Output the [X, Y] coordinate of the center of the cell containing the given text.  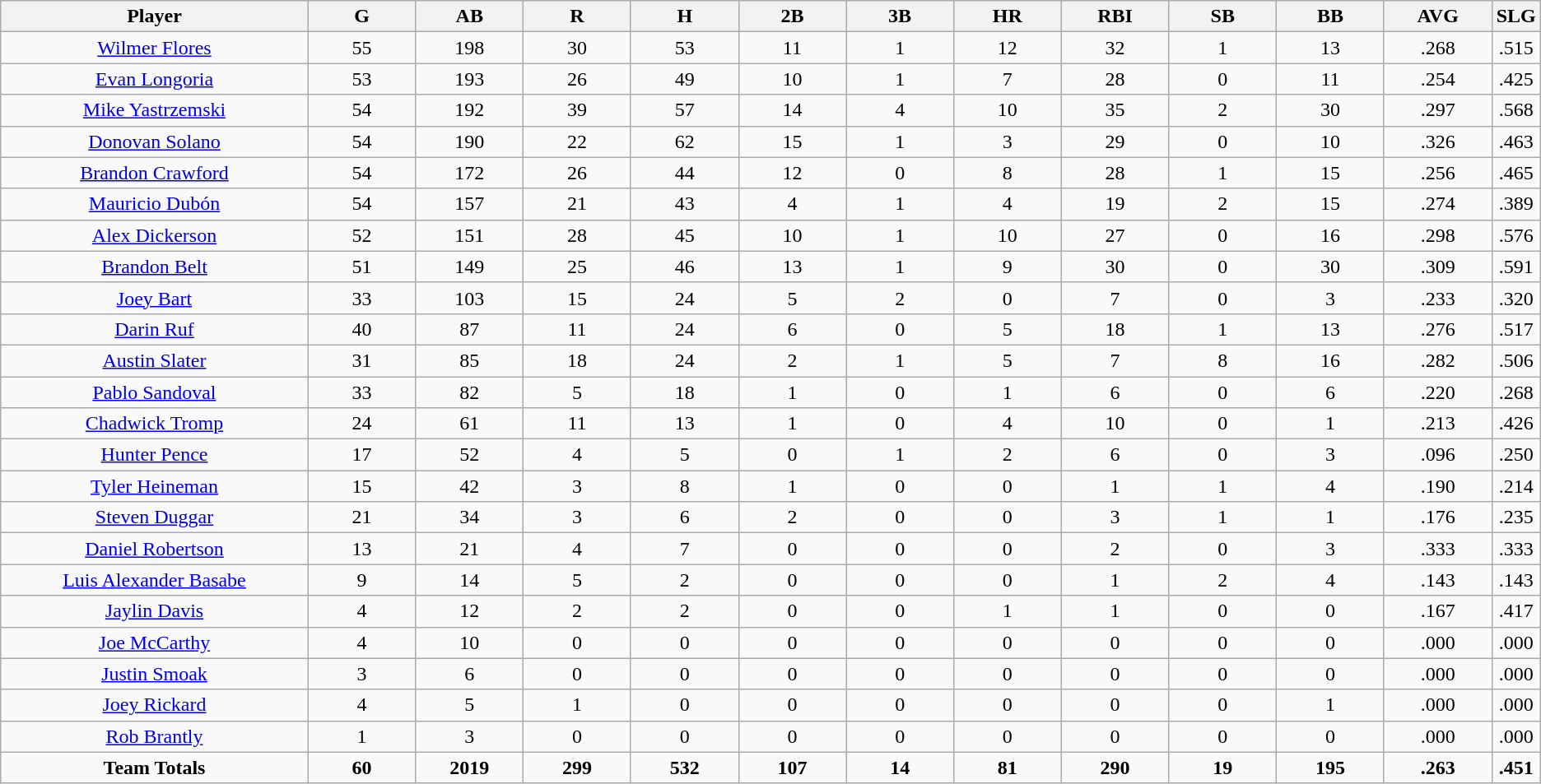
62 [685, 141]
27 [1115, 235]
.463 [1516, 141]
149 [469, 267]
290 [1115, 768]
.517 [1516, 329]
.276 [1437, 329]
195 [1330, 768]
SLG [1516, 16]
.213 [1437, 424]
17 [362, 455]
.465 [1516, 173]
.220 [1437, 392]
HR [1008, 16]
.282 [1437, 360]
190 [469, 141]
157 [469, 204]
.506 [1516, 360]
82 [469, 392]
BB [1330, 16]
H [685, 16]
.167 [1437, 611]
40 [362, 329]
192 [469, 110]
198 [469, 48]
R [578, 16]
Rob Brantly [155, 736]
Steven Duggar [155, 517]
2019 [469, 768]
.254 [1437, 79]
Donovan Solano [155, 141]
151 [469, 235]
.309 [1437, 267]
Brandon Crawford [155, 173]
.263 [1437, 768]
G [362, 16]
Evan Longoria [155, 79]
SB [1223, 16]
45 [685, 235]
Mauricio Dubón [155, 204]
Justin Smoak [155, 674]
.591 [1516, 267]
.326 [1437, 141]
Brandon Belt [155, 267]
Hunter Pence [155, 455]
.096 [1437, 455]
Chadwick Tromp [155, 424]
2B [792, 16]
81 [1008, 768]
RBI [1115, 16]
.320 [1516, 298]
44 [685, 173]
.176 [1437, 517]
35 [1115, 110]
Austin Slater [155, 360]
.274 [1437, 204]
.515 [1516, 48]
Team Totals [155, 768]
Darin Ruf [155, 329]
31 [362, 360]
Daniel Robertson [155, 549]
.298 [1437, 235]
57 [685, 110]
.389 [1516, 204]
.426 [1516, 424]
87 [469, 329]
25 [578, 267]
AVG [1437, 16]
.425 [1516, 79]
85 [469, 360]
Wilmer Flores [155, 48]
46 [685, 267]
.233 [1437, 298]
29 [1115, 141]
.568 [1516, 110]
60 [362, 768]
Alex Dickerson [155, 235]
Joe McCarthy [155, 643]
193 [469, 79]
107 [792, 768]
Joey Bart [155, 298]
Player [155, 16]
Tyler Heineman [155, 486]
39 [578, 110]
.235 [1516, 517]
299 [578, 768]
32 [1115, 48]
.190 [1437, 486]
51 [362, 267]
.256 [1437, 173]
Luis Alexander Basabe [155, 580]
34 [469, 517]
.214 [1516, 486]
AB [469, 16]
.297 [1437, 110]
Jaylin Davis [155, 611]
43 [685, 204]
Mike Yastrzemski [155, 110]
22 [578, 141]
103 [469, 298]
55 [362, 48]
3B [901, 16]
172 [469, 173]
Pablo Sandoval [155, 392]
.250 [1516, 455]
.451 [1516, 768]
61 [469, 424]
42 [469, 486]
49 [685, 79]
.576 [1516, 235]
532 [685, 768]
.417 [1516, 611]
Joey Rickard [155, 705]
